Locate the cell with the specified text and output its (x, y) center coordinate. 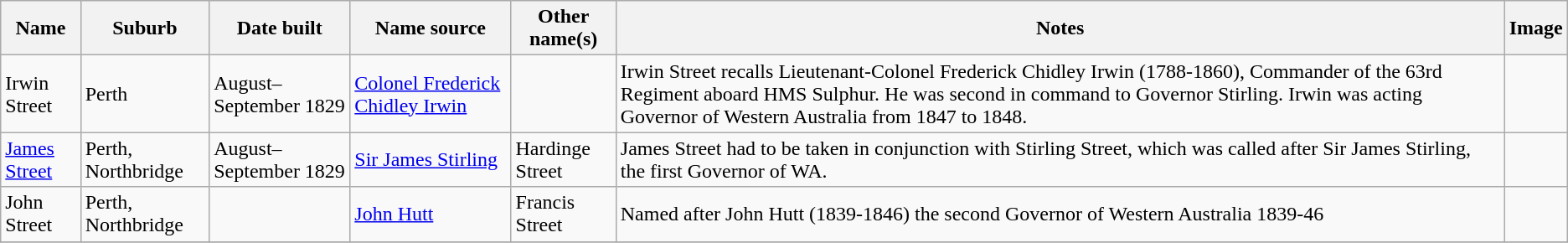
Image (1536, 28)
James Street had to be taken in conjunction with Stirling Street, which was called after Sir James Stirling, the first Governor of WA. (1060, 159)
Perth (145, 94)
Named after John Hutt (1839-1846) the second Governor of Western Australia 1839-46 (1060, 215)
Irwin Street (40, 94)
Other name(s) (563, 28)
John Street (40, 215)
Sir James Stirling (431, 159)
John Hutt (431, 215)
James Street (40, 159)
Date built (280, 28)
Colonel Frederick Chidley Irwin (431, 94)
Hardinge Street (563, 159)
Name (40, 28)
Name source (431, 28)
Suburb (145, 28)
Francis Street (563, 215)
Notes (1060, 28)
